Provide the [x, y] coordinate of the cell's center where the given text is located.  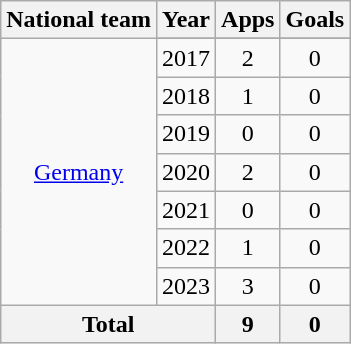
2019 [186, 134]
Apps [248, 20]
9 [248, 324]
2023 [186, 286]
2017 [186, 58]
2022 [186, 248]
2021 [186, 210]
2020 [186, 172]
Germany [79, 172]
Goals [315, 20]
National team [79, 20]
3 [248, 286]
Year [186, 20]
2018 [186, 96]
Total [108, 324]
